Find where the given text appears and provide that cell's center as [x, y] coordinate. 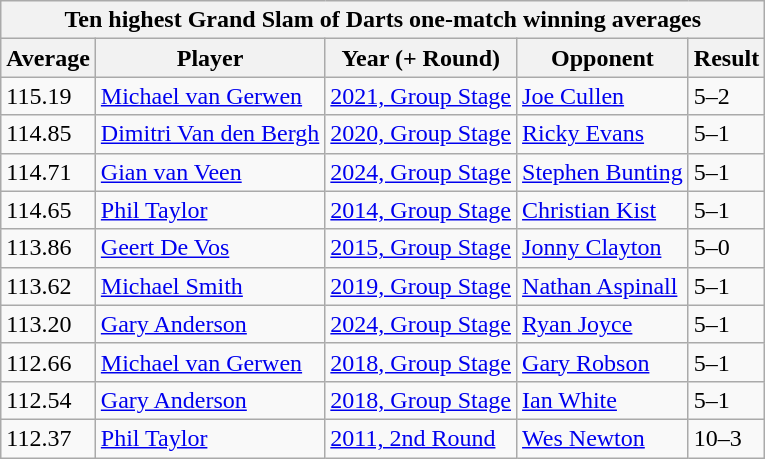
Year (+ Round) [421, 58]
Christian Kist [603, 210]
114.65 [48, 210]
Player [210, 58]
2014, Group Stage [421, 210]
Result [726, 58]
113.20 [48, 324]
Wes Newton [603, 438]
Ricky Evans [603, 134]
Ten highest Grand Slam of Darts one-match winning averages [383, 20]
2020, Group Stage [421, 134]
Gary Robson [603, 362]
Dimitri Van den Bergh [210, 134]
Stephen Bunting [603, 172]
Average [48, 58]
2019, Group Stage [421, 286]
114.85 [48, 134]
Michael Smith [210, 286]
5–2 [726, 96]
115.19 [48, 96]
2021, Group Stage [421, 96]
Jonny Clayton [603, 248]
2015, Group Stage [421, 248]
Geert De Vos [210, 248]
112.37 [48, 438]
113.86 [48, 248]
113.62 [48, 286]
2011, 2nd Round [421, 438]
Gian van Veen [210, 172]
Opponent [603, 58]
5–0 [726, 248]
Ryan Joyce [603, 324]
Joe Cullen [603, 96]
10–3 [726, 438]
112.54 [48, 400]
114.71 [48, 172]
Ian White [603, 400]
Nathan Aspinall [603, 286]
112.66 [48, 362]
